Provide the (x, y) coordinate of the cell's center where the given text is located.  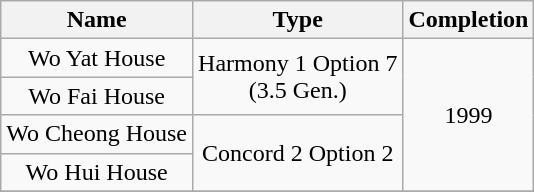
Name (97, 20)
Type (298, 20)
Wo Fai House (97, 96)
Wo Yat House (97, 58)
1999 (468, 115)
Wo Cheong House (97, 134)
Harmony 1 Option 7 (3.5 Gen.) (298, 77)
Wo Hui House (97, 172)
Concord 2 Option 2 (298, 153)
Completion (468, 20)
